Provide the (x, y) coordinate of the cell's center where the given text is located.  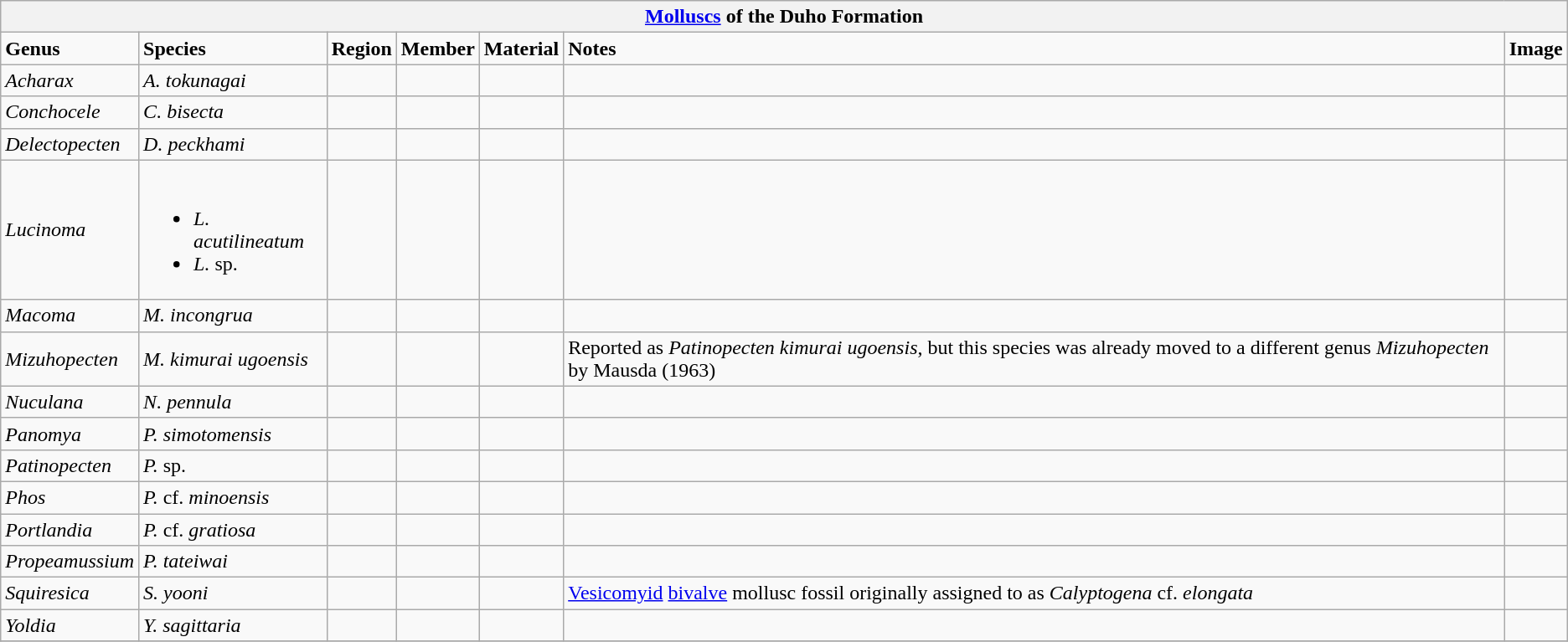
P. cf. gratiosa (233, 530)
Panomya (70, 434)
A. tokunagai (233, 80)
Region (362, 49)
P. sp. (233, 465)
Delectopecten (70, 144)
L. acutilineatumL. sp. (233, 229)
Conchocele (70, 112)
Patinopecten (70, 465)
M. kimurai ugoensis (233, 358)
Yoldia (70, 625)
M. incongrua (233, 316)
Acharax (70, 80)
Molluscs of the Duho Formation (784, 17)
Phos (70, 497)
Species (233, 49)
Member (437, 49)
Y. sagittaria (233, 625)
D. peckhami (233, 144)
Macoma (70, 316)
Propeamussium (70, 562)
C. bisecta (233, 112)
Portlandia (70, 530)
Genus (70, 49)
Notes (1034, 49)
Material (521, 49)
Image (1536, 49)
Nuculana (70, 402)
Lucinoma (70, 229)
S. yooni (233, 593)
N. pennula (233, 402)
Vesicomyid bivalve mollusc fossil originally assigned to as Calyptogena cf. elongata (1034, 593)
Squiresica (70, 593)
Mizuhopecten (70, 358)
P. tateiwai (233, 562)
Reported as Patinopecten kimurai ugoensis, but this species was already moved to a different genus Mizuhopecten by Mausda (1963) (1034, 358)
P. cf. minoensis (233, 497)
P. simotomensis (233, 434)
